From the cell containing the given text, extract its center point as (X, Y) coordinate. 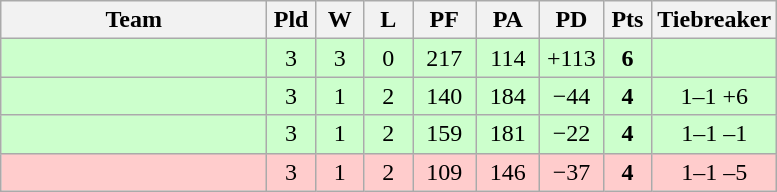
Team (134, 20)
W (340, 20)
114 (508, 58)
217 (444, 58)
181 (508, 134)
−22 (572, 134)
1–1 +6 (714, 96)
184 (508, 96)
0 (388, 58)
1–1 –5 (714, 172)
140 (444, 96)
+113 (572, 58)
Tiebreaker (714, 20)
146 (508, 172)
−37 (572, 172)
Pld (292, 20)
PA (508, 20)
159 (444, 134)
1–1 –1 (714, 134)
6 (628, 58)
Pts (628, 20)
−44 (572, 96)
PF (444, 20)
PD (572, 20)
109 (444, 172)
L (388, 20)
